Find where the given text appears and provide that cell's center as [X, Y] coordinate. 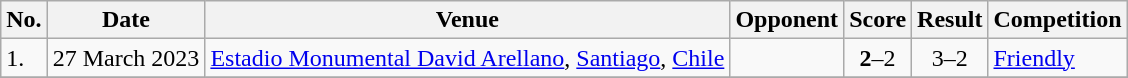
Date [126, 20]
Opponent [787, 20]
1. [24, 58]
3–2 [950, 58]
Friendly [1058, 58]
Estadio Monumental David Arellano, Santiago, Chile [468, 58]
Score [878, 20]
Result [950, 20]
Competition [1058, 20]
No. [24, 20]
27 March 2023 [126, 58]
2–2 [878, 58]
Venue [468, 20]
